Locate the cell with the specified text and output its (x, y) center coordinate. 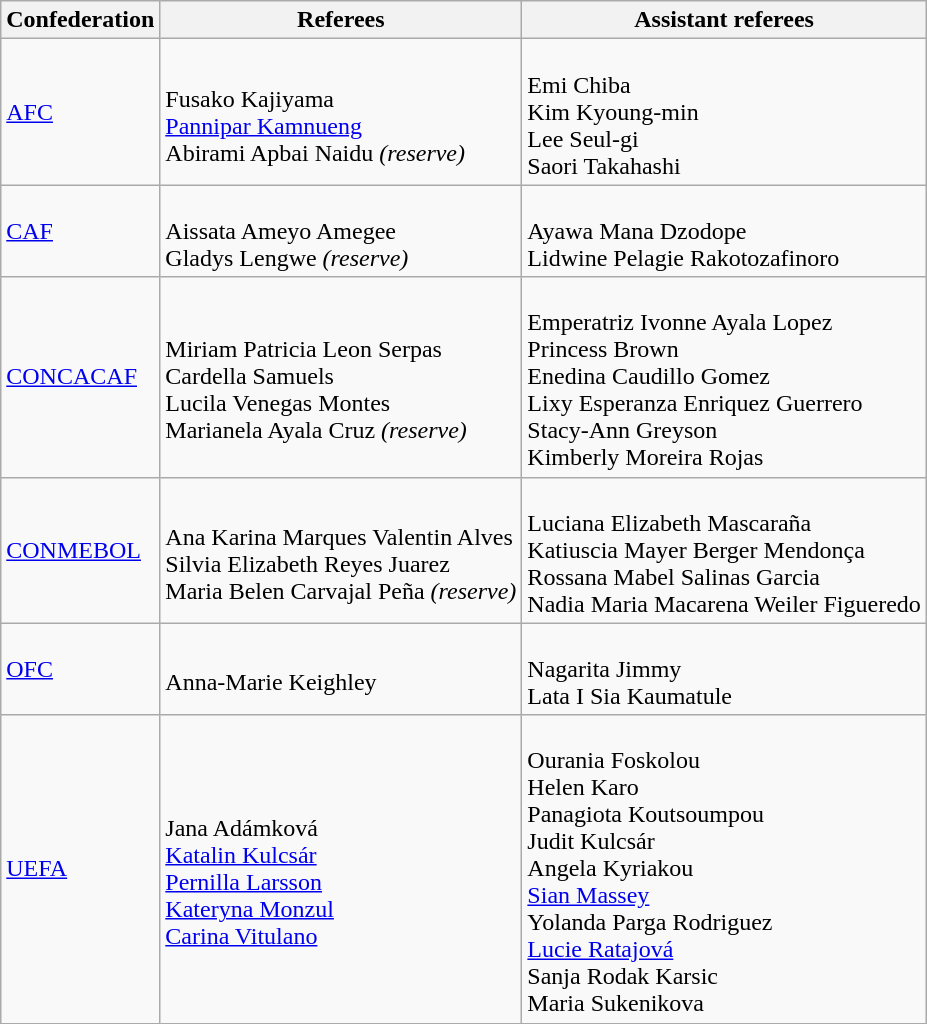
Referees (341, 20)
CONMEBOL (80, 550)
OFC (80, 669)
Nagarita Jimmy Lata I Sia Kaumatule (724, 669)
Miriam Patricia Leon Serpas Cardella Samuels Lucila Venegas Montes Marianela Ayala Cruz (reserve) (341, 377)
Fusako Kajiyama Pannipar Kamnueng Abirami Apbai Naidu (reserve) (341, 112)
UEFA (80, 869)
Emperatriz Ivonne Ayala Lopez Princess Brown Enedina Caudillo Gomez Lixy Esperanza Enriquez Guerrero Stacy-Ann Greyson Kimberly Moreira Rojas (724, 377)
Ayawa Mana Dzodope Lidwine Pelagie Rakotozafinoro (724, 231)
Aissata Ameyo Amegee Gladys Lengwe (reserve) (341, 231)
CAF (80, 231)
Luciana Elizabeth Mascaraña Katiuscia Mayer Berger Mendonça Rossana Mabel Salinas Garcia Nadia Maria Macarena Weiler Figueredo (724, 550)
Emi Chiba Kim Kyoung-min Lee Seul-gi Saori Takahashi (724, 112)
Confederation (80, 20)
Assistant referees (724, 20)
CONCACAF (80, 377)
AFC (80, 112)
Anna-Marie Keighley (341, 669)
Ana Karina Marques Valentin Alves Silvia Elizabeth Reyes Juarez Maria Belen Carvajal Peña (reserve) (341, 550)
Jana Adámková Katalin Kulcsár Pernilla Larsson Kateryna Monzul Carina Vitulano (341, 869)
